Extract the (X, Y) coordinate from the center of the cell holding the provided text.  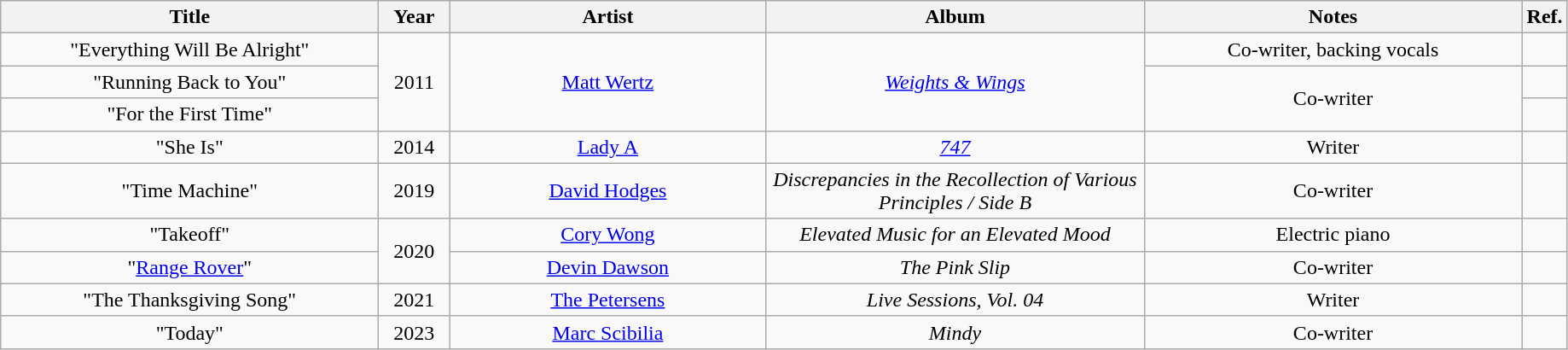
Marc Scibilia (607, 332)
The Pink Slip (955, 267)
"Running Back to You" (189, 82)
2014 (415, 147)
2019 (415, 191)
Devin Dawson (607, 267)
2023 (415, 332)
Album (955, 17)
"Takeoff" (189, 235)
The Petersens (607, 300)
Discrepancies in the Recollection of Various Principles / Side B (955, 191)
Year (415, 17)
"Time Machine" (189, 191)
2021 (415, 300)
Live Sessions, Vol. 04 (955, 300)
2020 (415, 251)
Cory Wong (607, 235)
2011 (415, 82)
"Range Rover" (189, 267)
Weights & Wings (955, 82)
Matt Wertz (607, 82)
"For the First Time" (189, 114)
Ref. (1544, 17)
Elevated Music for an Elevated Mood (955, 235)
Co-writer, backing vocals (1333, 50)
Title (189, 17)
Notes (1333, 17)
747 (955, 147)
David Hodges (607, 191)
"The Thanksgiving Song" (189, 300)
Electric piano (1333, 235)
"She Is" (189, 147)
Artist (607, 17)
"Everything Will Be Alright" (189, 50)
Lady A (607, 147)
"Today" (189, 332)
Mindy (955, 332)
